Identify which cell holds the provided text, then report its (x, y) central coordinate. 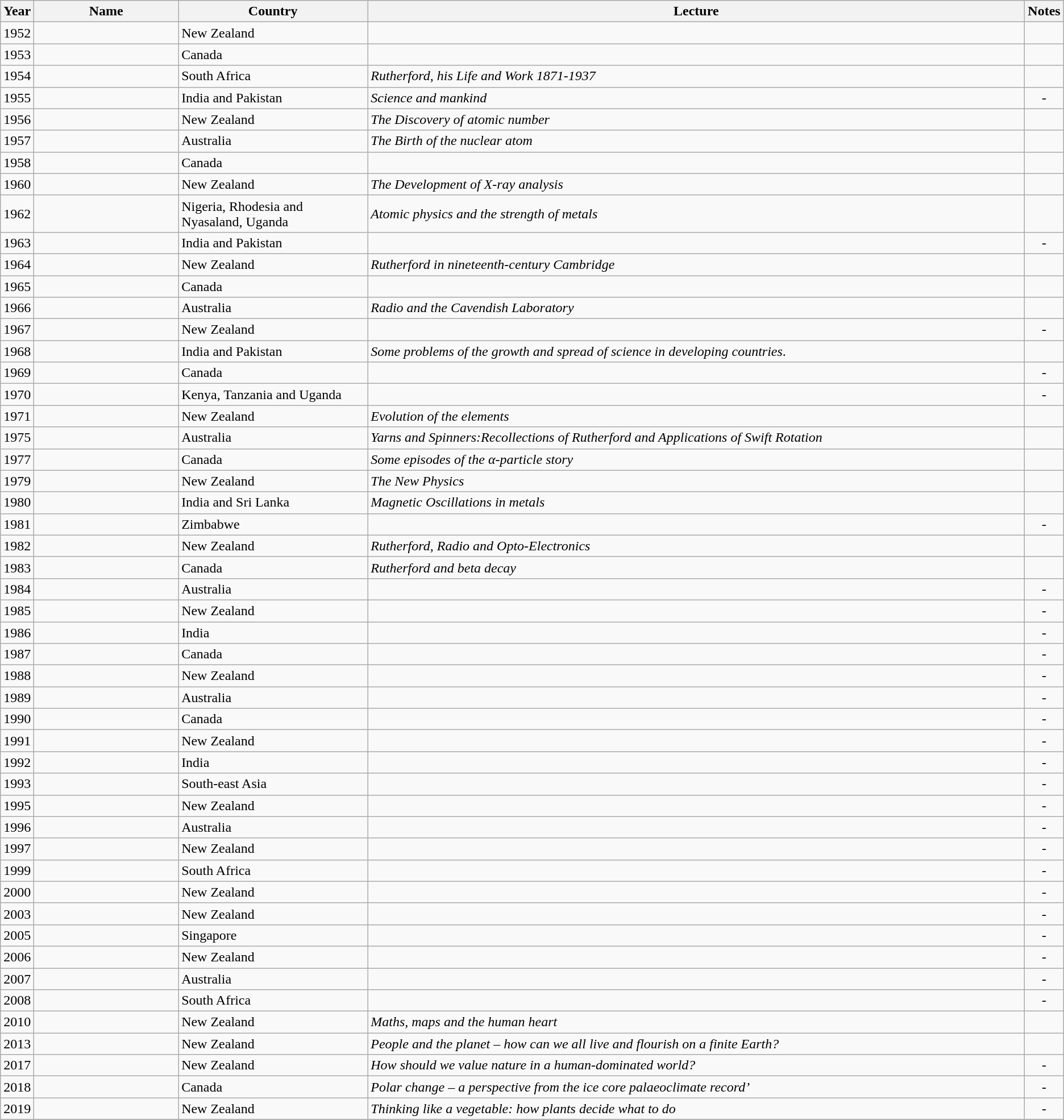
1980 (17, 503)
2007 (17, 978)
1975 (17, 438)
2003 (17, 914)
1964 (17, 264)
1971 (17, 416)
1957 (17, 141)
1979 (17, 481)
1986 (17, 633)
1996 (17, 827)
2005 (17, 935)
1960 (17, 184)
1970 (17, 395)
Notes (1044, 11)
1956 (17, 119)
1954 (17, 76)
Rutherford in nineteenth-century Cambridge (696, 264)
The Discovery of atomic number (696, 119)
South-east Asia (273, 784)
Yarns and Spinners:Recollections of Rutherford and Applications of Swift Rotation (696, 438)
1967 (17, 330)
Rutherford, Radio and Opto-Electronics (696, 546)
1995 (17, 806)
1984 (17, 589)
Lecture (696, 11)
Atomic physics and the strength of metals (696, 214)
Magnetic Oscillations in metals (696, 503)
1969 (17, 373)
1963 (17, 243)
2006 (17, 957)
1990 (17, 719)
Country (273, 11)
Maths, maps and the human heart (696, 1022)
Some problems of the growth and spread of science in developing countries. (696, 351)
2000 (17, 892)
1968 (17, 351)
Radio and the Cavendish Laboratory (696, 308)
The Birth of the nuclear atom (696, 141)
1991 (17, 741)
How should we value nature in a human-dominated world? (696, 1065)
1965 (17, 286)
1987 (17, 654)
1981 (17, 524)
1999 (17, 870)
1953 (17, 55)
Zimbabwe (273, 524)
Kenya, Tanzania and Uganda (273, 395)
Science and mankind (696, 98)
2018 (17, 1087)
1958 (17, 163)
1952 (17, 33)
1962 (17, 214)
2017 (17, 1065)
Singapore (273, 935)
1997 (17, 849)
Thinking like a vegetable: how plants decide what to do (696, 1109)
People and the planet – how can we all live and flourish on a finite Earth? (696, 1044)
1988 (17, 676)
The Development of X-ray analysis (696, 184)
1989 (17, 698)
1966 (17, 308)
1983 (17, 567)
2019 (17, 1109)
1977 (17, 459)
1955 (17, 98)
Evolution of the elements (696, 416)
Rutherford and beta decay (696, 567)
Polar change – a perspective from the ice core palaeoclimate record’ (696, 1087)
Nigeria, Rhodesia and Nyasaland, Uganda (273, 214)
1992 (17, 762)
2013 (17, 1044)
2010 (17, 1022)
Rutherford, his Life and Work 1871-1937 (696, 76)
2008 (17, 1001)
1982 (17, 546)
India and Sri Lanka (273, 503)
1993 (17, 784)
Year (17, 11)
Name (106, 11)
Some episodes of the α-particle story (696, 459)
The New Physics (696, 481)
1985 (17, 611)
